Search for the cell housing the specified text and yield its (X, Y) center coordinate. 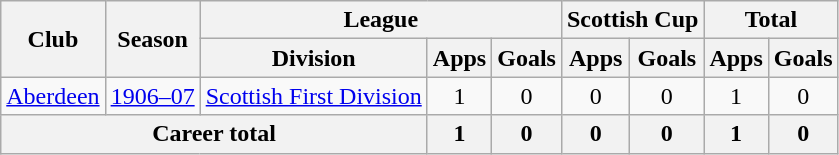
Division (314, 58)
Club (53, 39)
Career total (214, 134)
Scottish First Division (314, 96)
Season (152, 39)
1906–07 (152, 96)
Total (771, 20)
Scottish Cup (632, 20)
Aberdeen (53, 96)
League (380, 20)
